Provide the [X, Y] coordinate of the cell's center where the given text is located.  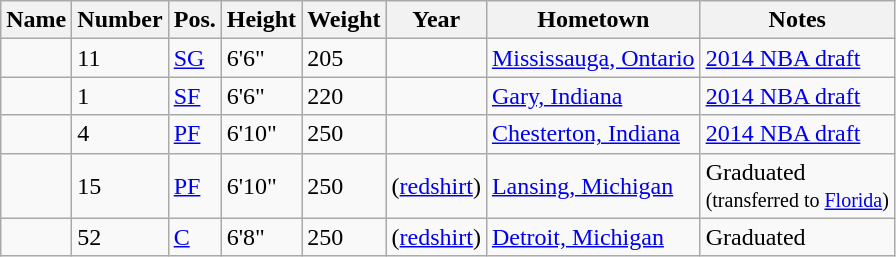
Chesterton, Indiana [593, 134]
C [194, 237]
Number [120, 20]
SF [194, 96]
SG [194, 58]
Gary, Indiana [593, 96]
Hometown [593, 20]
205 [344, 58]
Graduated [797, 237]
Height [261, 20]
Detroit, Michigan [593, 237]
11 [120, 58]
Name [36, 20]
6'8" [261, 237]
Lansing, Michigan [593, 186]
1 [120, 96]
15 [120, 186]
Weight [344, 20]
Mississauga, Ontario [593, 58]
Pos. [194, 20]
220 [344, 96]
Graduated(transferred to Florida) [797, 186]
Notes [797, 20]
Year [436, 20]
4 [120, 134]
52 [120, 237]
